Provide the (x, y) coordinate of the cell's center where the given text is located.  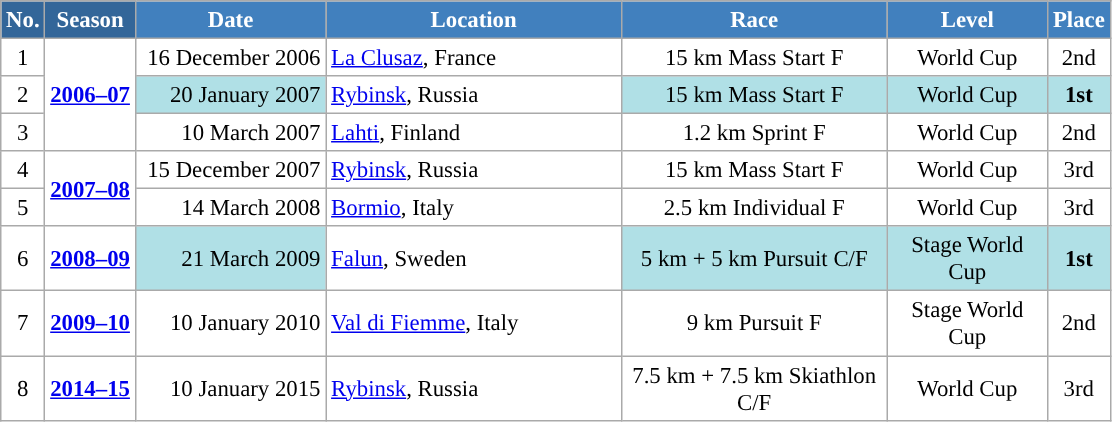
14 March 2008 (230, 208)
8 (23, 388)
2008–09 (90, 258)
21 March 2009 (230, 258)
2014–15 (90, 388)
Place (1079, 20)
Lahti, Finland (474, 133)
Level (968, 20)
7 (23, 324)
10 January 2010 (230, 324)
1.2 km Sprint F (754, 133)
15 December 2007 (230, 170)
10 March 2007 (230, 133)
7.5 km + 7.5 km Skiathlon C/F (754, 388)
Location (474, 20)
9 km Pursuit F (754, 324)
6 (23, 258)
5 km + 5 km Pursuit C/F (754, 258)
3 (23, 133)
Date (230, 20)
No. (23, 20)
Race (754, 20)
10 January 2015 (230, 388)
2.5 km Individual F (754, 208)
Bormio, Italy (474, 208)
2009–10 (90, 324)
1 (23, 58)
20 January 2007 (230, 95)
La Clusaz, France (474, 58)
4 (23, 170)
Season (90, 20)
Falun, Sweden (474, 258)
2006–07 (90, 96)
2007–08 (90, 188)
2 (23, 95)
5 (23, 208)
16 December 2006 (230, 58)
Val di Fiemme, Italy (474, 324)
